Find where the given text appears and provide that cell's center as (X, Y) coordinate. 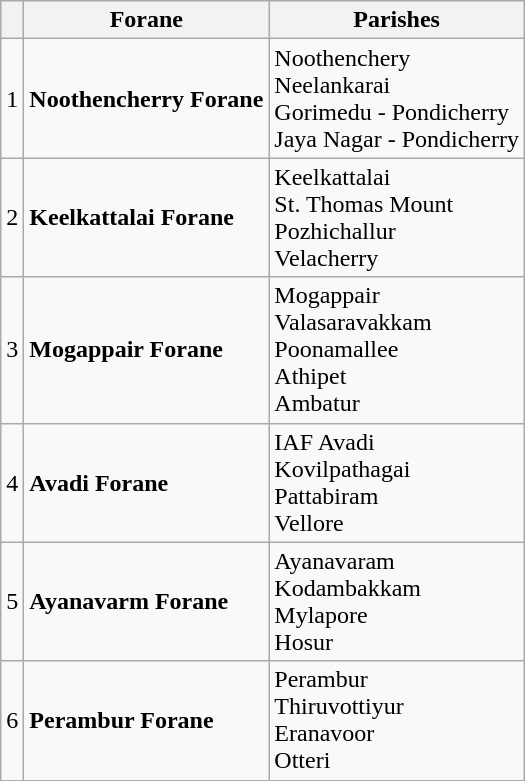
6 (12, 720)
Keelkattalai Forane (146, 218)
Parishes (397, 20)
Ayanavarm Forane (146, 602)
Avadi Forane (146, 482)
1 (12, 98)
NoothencheryNeelankaraiGorimedu - PondicherryJaya Nagar - Pondicherry (397, 98)
IAF AvadiKovilpathagaiPattabiramVellore (397, 482)
Mogappair Forane (146, 350)
Noothencherry Forane (146, 98)
Forane (146, 20)
3 (12, 350)
AyanavaramKodambakkamMylaporeHosur (397, 602)
MogappairValasaravakkamPoonamalleeAthipetAmbatur (397, 350)
PeramburThiruvottiyurEranavoorOtteri (397, 720)
4 (12, 482)
5 (12, 602)
2 (12, 218)
KeelkattalaiSt. Thomas MountPozhichallurVelacherry (397, 218)
Perambur Forane (146, 720)
